Locate the cell with the specified text and output its [x, y] center coordinate. 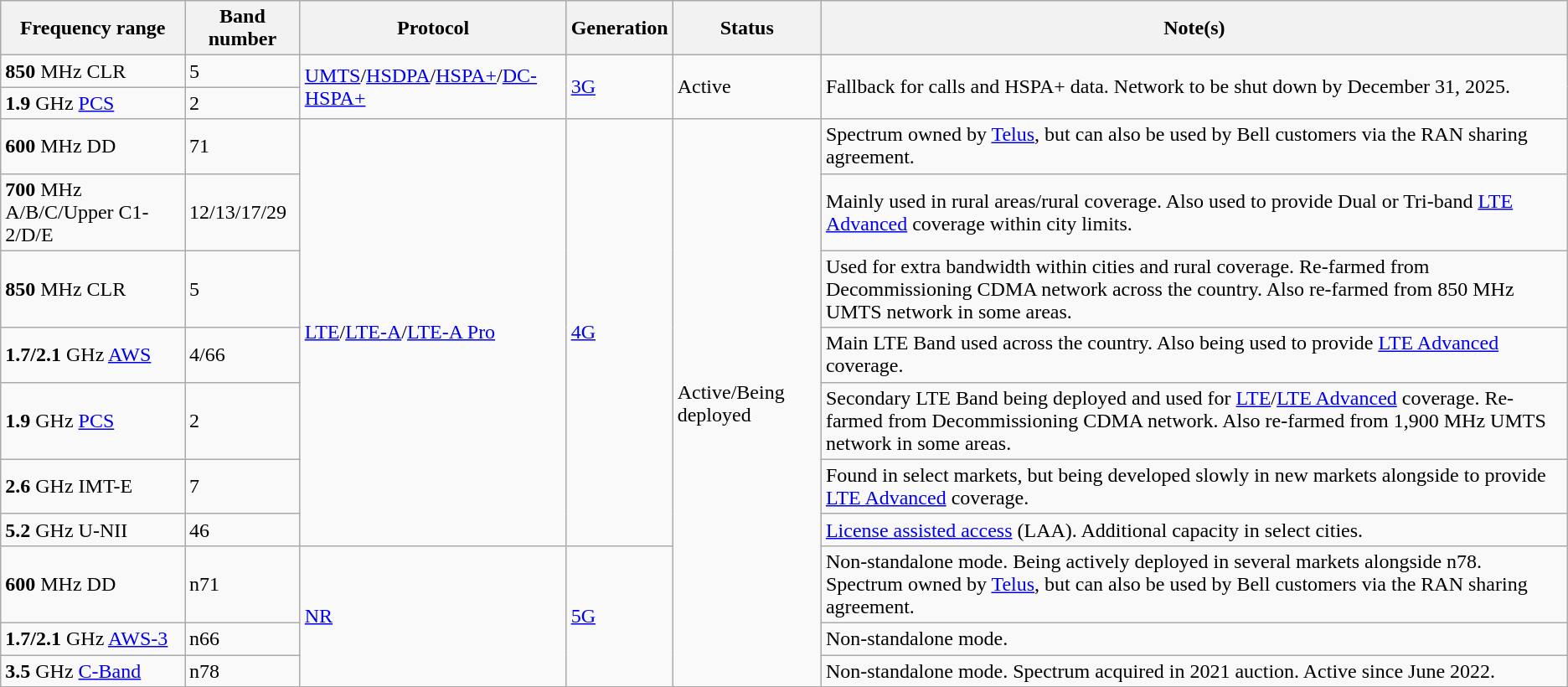
Protocol [433, 28]
5G [620, 616]
4/66 [243, 355]
NR [433, 616]
Non-standalone mode. [1194, 638]
4G [620, 332]
7 [243, 486]
Status [747, 28]
Note(s) [1194, 28]
Active [747, 87]
3G [620, 87]
Found in select markets, but being developed slowly in new markets alongside to provide LTE Advanced coverage. [1194, 486]
5.2 GHz U-NII [93, 529]
n78 [243, 671]
1.7/2.1 GHz AWS-3 [93, 638]
Spectrum owned by Telus, but can also be used by Bell customers via the RAN sharing agreement. [1194, 146]
Frequency range [93, 28]
UMTS/HSDPA/HSPA+/DC-HSPA+ [433, 87]
Non-standalone mode. Spectrum acquired in 2021 auction. Active since June 2022. [1194, 671]
3.5 GHz C-Band [93, 671]
1.7/2.1 GHz AWS [93, 355]
n66 [243, 638]
46 [243, 529]
Generation [620, 28]
Active/Being deployed [747, 403]
n71 [243, 584]
LTE/LTE-A/LTE-A Pro [433, 332]
Main LTE Band used across the country. Also being used to provide LTE Advanced coverage. [1194, 355]
12/13/17/29 [243, 212]
71 [243, 146]
Band number [243, 28]
Fallback for calls and HSPA+ data. Network to be shut down by December 31, 2025. [1194, 87]
700 MHz A/B/C/Upper C1-2/D/E [93, 212]
License assisted access (LAA). Additional capacity in select cities. [1194, 529]
2.6 GHz IMT-E [93, 486]
Mainly used in rural areas/rural coverage. Also used to provide Dual or Tri-band LTE Advanced coverage within city limits. [1194, 212]
